Provide the (x, y) coordinate of the cell's center where the given text is located.  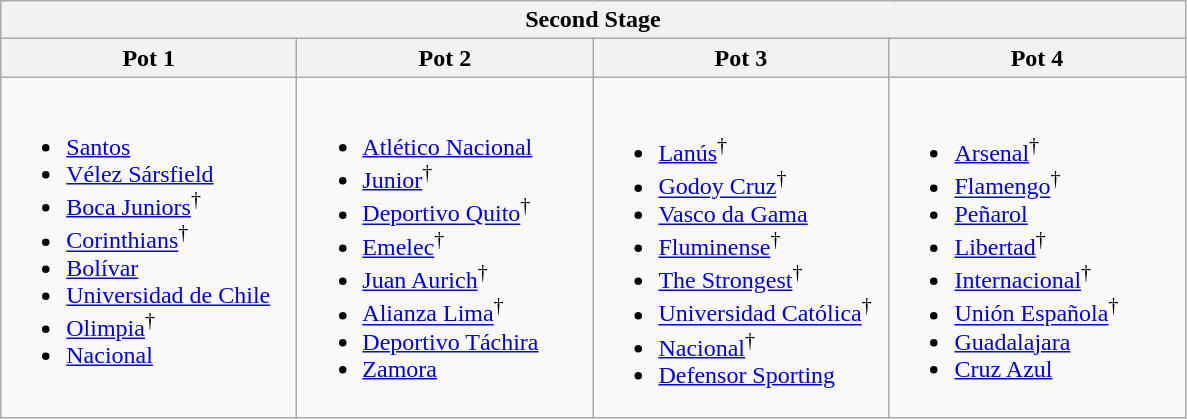
Second Stage (593, 20)
Pot 1 (149, 58)
Atlético Nacional Junior† Deportivo Quito† Emelec† Juan Aurich† Alianza Lima† Deportivo Táchira Zamora (445, 248)
Lanús† Godoy Cruz† Vasco da Gama Fluminense† The Strongest† Universidad Católica† Nacional† Defensor Sporting (741, 248)
Pot 2 (445, 58)
Arsenal† Flamengo† Peñarol Libertad† Internacional† Unión Española† Guadalajara Cruz Azul (1037, 248)
Santos Vélez Sársfield Boca Juniors† Corinthians† Bolívar Universidad de Chile Olimpia† Nacional (149, 248)
Pot 3 (741, 58)
Pot 4 (1037, 58)
